Pinpoint the cell where the given text exists, returning its (x, y) midpoint coordinate. 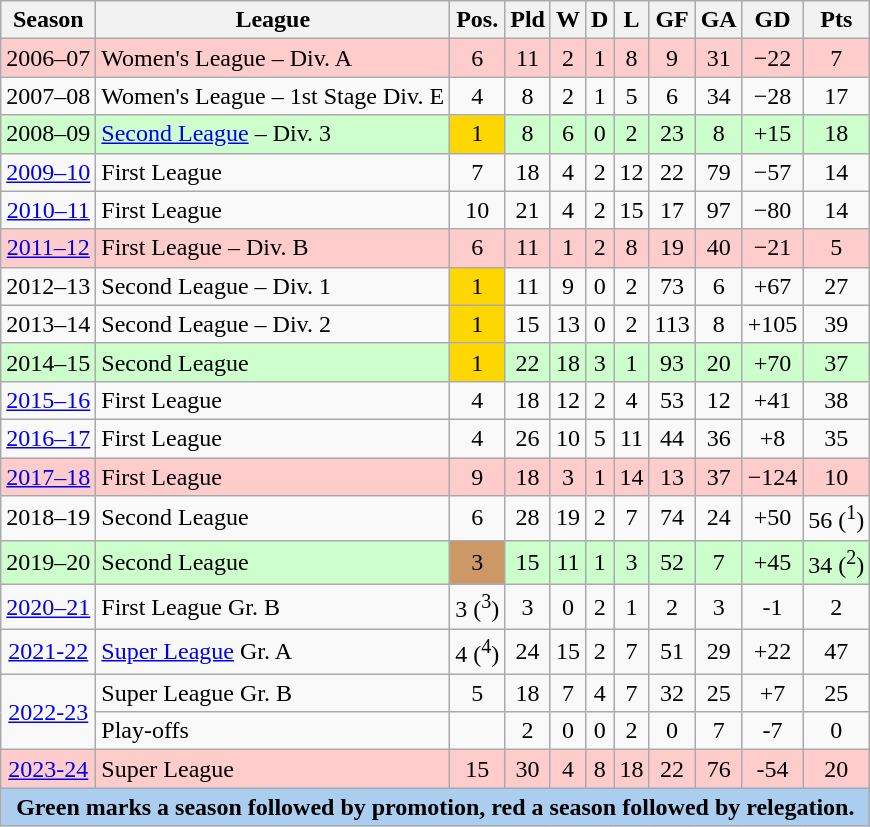
76 (718, 769)
2008–09 (48, 134)
−21 (772, 248)
Women's League – 1st Stage Div. E (273, 96)
36 (718, 438)
First League Gr. B (273, 608)
2021-22 (48, 652)
31 (718, 58)
2014–15 (48, 362)
56 (1) (836, 518)
39 (836, 324)
Second League – Div. 3 (273, 134)
+8 (772, 438)
+105 (772, 324)
+22 (772, 652)
−124 (772, 477)
Play-offs (273, 731)
-54 (772, 769)
GA (718, 20)
35 (836, 438)
Second League – Div. 1 (273, 286)
2022-23 (48, 712)
27 (836, 286)
+50 (772, 518)
34 (2) (836, 562)
2006–07 (48, 58)
2015–16 (48, 400)
Green marks a season followed by promotion, red a season followed by relegation. (436, 807)
38 (836, 400)
30 (528, 769)
Pld (528, 20)
−28 (772, 96)
+15 (772, 134)
52 (672, 562)
34 (718, 96)
29 (718, 652)
−22 (772, 58)
+67 (772, 286)
113 (672, 324)
2017–18 (48, 477)
Super League Gr. B (273, 693)
2007–08 (48, 96)
4 (4) (478, 652)
+70 (772, 362)
93 (672, 362)
47 (836, 652)
28 (528, 518)
League (273, 20)
21 (528, 210)
2020–21 (48, 608)
-1 (772, 608)
+45 (772, 562)
Pos. (478, 20)
79 (718, 172)
First League – Div. B (273, 248)
2009–10 (48, 172)
2019–20 (48, 562)
+7 (772, 693)
73 (672, 286)
2013–14 (48, 324)
2011–12 (48, 248)
Season (48, 20)
97 (718, 210)
26 (528, 438)
2018–19 (48, 518)
74 (672, 518)
Women's League – Div. A (273, 58)
23 (672, 134)
−57 (772, 172)
53 (672, 400)
-7 (772, 731)
2023-24 (48, 769)
Super League (273, 769)
D (600, 20)
44 (672, 438)
2010–11 (48, 210)
+41 (772, 400)
Pts (836, 20)
L (632, 20)
−80 (772, 210)
51 (672, 652)
3 (3) (478, 608)
2012–13 (48, 286)
40 (718, 248)
W (568, 20)
GD (772, 20)
GF (672, 20)
Second League – Div. 2 (273, 324)
Super League Gr. A (273, 652)
32 (672, 693)
2016–17 (48, 438)
